Output the (x, y) coordinate of the center of the cell containing the given text.  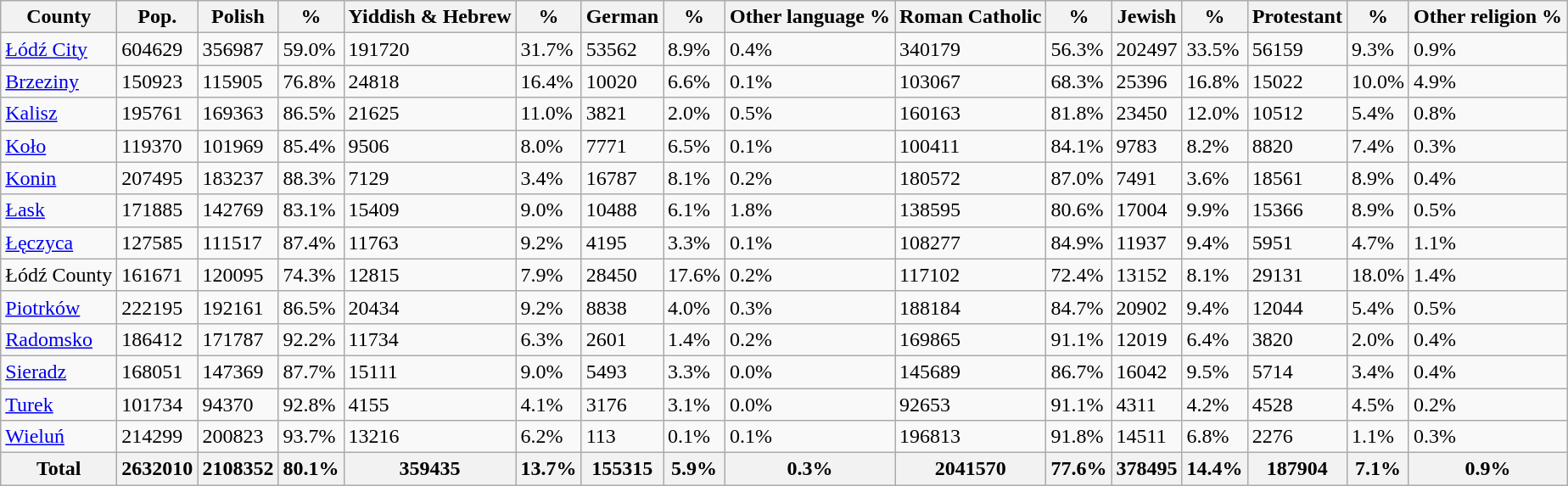
604629 (158, 49)
145689 (971, 371)
24818 (429, 81)
4.5% (1378, 405)
76.8% (311, 81)
5493 (622, 371)
94370 (238, 405)
88.3% (311, 178)
87.4% (311, 243)
18.0% (1378, 275)
15111 (429, 371)
7.4% (1378, 146)
3176 (622, 405)
108277 (971, 243)
7.1% (1378, 469)
3820 (1296, 339)
28450 (622, 275)
68.3% (1079, 81)
4155 (429, 405)
214299 (158, 437)
16787 (622, 178)
Other language % (810, 17)
142769 (238, 210)
6.3% (548, 339)
80.1% (311, 469)
31.7% (548, 49)
92.2% (311, 339)
8838 (622, 307)
117102 (971, 275)
2041570 (971, 469)
87.7% (311, 371)
1.8% (810, 210)
101734 (158, 405)
10.0% (1378, 81)
2632010 (158, 469)
4.7% (1378, 243)
81.8% (1079, 114)
93.7% (311, 437)
Jewish (1147, 17)
29131 (1296, 275)
Turek (59, 405)
14.4% (1215, 469)
169865 (971, 339)
7.9% (548, 275)
7771 (622, 146)
Łask (59, 210)
12.0% (1215, 114)
4.0% (694, 307)
18561 (1296, 178)
12815 (429, 275)
119370 (158, 146)
12019 (1147, 339)
7129 (429, 178)
13152 (1147, 275)
2601 (622, 339)
155315 (622, 469)
Sieradz (59, 371)
192161 (238, 307)
187904 (1296, 469)
180572 (971, 178)
County (59, 17)
25396 (1147, 81)
74.3% (311, 275)
23450 (1147, 114)
87.0% (1079, 178)
92653 (971, 405)
9.3% (1378, 49)
5951 (1296, 243)
6.1% (694, 210)
85.4% (311, 146)
147369 (238, 371)
Łódź City (59, 49)
115905 (238, 81)
168051 (158, 371)
9.5% (1215, 371)
183237 (238, 178)
15409 (429, 210)
5714 (1296, 371)
Łęczyca (59, 243)
3821 (622, 114)
16.4% (548, 81)
20434 (429, 307)
Total (59, 469)
222195 (158, 307)
83.1% (311, 210)
56.3% (1079, 49)
Koło (59, 146)
10488 (622, 210)
33.5% (1215, 49)
138595 (971, 210)
196813 (971, 437)
5.9% (694, 469)
Yiddish & Hebrew (429, 17)
21625 (429, 114)
84.1% (1079, 146)
56159 (1296, 49)
3.1% (694, 405)
2276 (1296, 437)
92.8% (311, 405)
160163 (971, 114)
Radomsko (59, 339)
13.7% (548, 469)
359435 (429, 469)
8.0% (548, 146)
169363 (238, 114)
10020 (622, 81)
4528 (1296, 405)
356987 (238, 49)
378495 (1147, 469)
13216 (429, 437)
186412 (158, 339)
72.4% (1079, 275)
14511 (1147, 437)
171787 (238, 339)
4.1% (548, 405)
9783 (1147, 146)
53562 (622, 49)
4311 (1147, 405)
120095 (238, 275)
Other religion % (1487, 17)
6.8% (1215, 437)
Polish (238, 17)
113 (622, 437)
Wieluń (59, 437)
7491 (1147, 178)
Piotrków (59, 307)
80.6% (1079, 210)
161671 (158, 275)
4.9% (1487, 81)
8820 (1296, 146)
Roman Catholic (971, 17)
Łódź County (59, 275)
11937 (1147, 243)
9506 (429, 146)
6.2% (548, 437)
6.5% (694, 146)
0.8% (1487, 114)
103067 (971, 81)
Kalisz (59, 114)
202497 (1147, 49)
11763 (429, 243)
188184 (971, 307)
4195 (622, 243)
59.0% (311, 49)
2108352 (238, 469)
11.0% (548, 114)
4.2% (1215, 405)
6.4% (1215, 339)
11734 (429, 339)
191720 (429, 49)
91.8% (1079, 437)
86.7% (1079, 371)
15022 (1296, 81)
17.6% (694, 275)
9.9% (1215, 210)
101969 (238, 146)
111517 (238, 243)
6.6% (694, 81)
Protestant (1296, 17)
200823 (238, 437)
100411 (971, 146)
16.8% (1215, 81)
16042 (1147, 371)
Brzeziny (59, 81)
127585 (158, 243)
171885 (158, 210)
8.2% (1215, 146)
3.6% (1215, 178)
10512 (1296, 114)
84.9% (1079, 243)
Pop. (158, 17)
340179 (971, 49)
20902 (1147, 307)
17004 (1147, 210)
12044 (1296, 307)
207495 (158, 178)
German (622, 17)
Konin (59, 178)
84.7% (1079, 307)
195761 (158, 114)
77.6% (1079, 469)
15366 (1296, 210)
150923 (158, 81)
